For the text-containing cell, return its midpoint in [x, y] coordinate format. 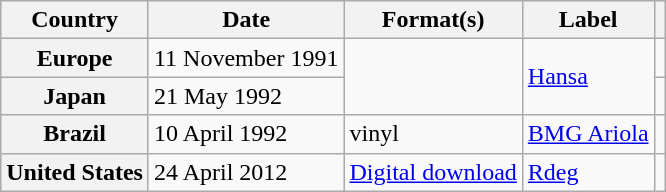
21 May 1992 [246, 96]
Brazil [75, 134]
Digital download [433, 172]
vinyl [433, 134]
Hansa [588, 77]
United States [75, 172]
Rdeg [588, 172]
11 November 1991 [246, 58]
24 April 2012 [246, 172]
Country [75, 20]
10 April 1992 [246, 134]
Europe [75, 58]
Date [246, 20]
BMG Ariola [588, 134]
Format(s) [433, 20]
Label [588, 20]
Japan [75, 96]
